For the text-containing cell, return its midpoint in (x, y) coordinate format. 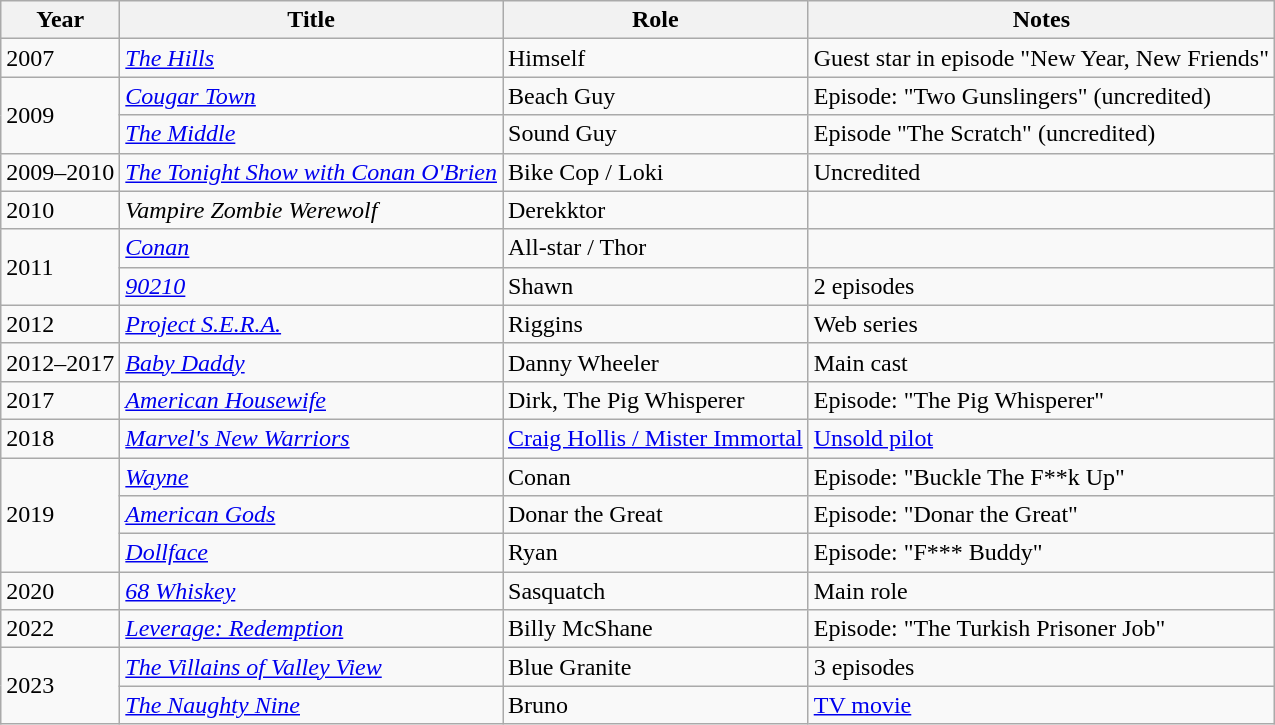
The Hills (312, 58)
Dirk, The Pig Whisperer (655, 400)
2017 (60, 400)
2 episodes (1041, 286)
2007 (60, 58)
2020 (60, 591)
Episode: "Two Gunslingers" (uncredited) (1041, 96)
Title (312, 20)
Leverage: Redemption (312, 629)
2011 (60, 267)
All-star / Thor (655, 248)
Wayne (312, 477)
Year (60, 20)
2009–2010 (60, 172)
Shawn (655, 286)
Guest star in episode "New Year, New Friends" (1041, 58)
Uncredited (1041, 172)
The Middle (312, 134)
Donar the Great (655, 515)
Himself (655, 58)
Project S.E.R.A. (312, 324)
Beach Guy (655, 96)
Blue Granite (655, 667)
Episode: "F*** Buddy" (1041, 553)
Sound Guy (655, 134)
Vampire Zombie Werewolf (312, 210)
Main cast (1041, 362)
Derekktor (655, 210)
Episode "The Scratch" (uncredited) (1041, 134)
2010 (60, 210)
The Tonight Show with Conan O'Brien (312, 172)
Billy McShane (655, 629)
2012 (60, 324)
Main role (1041, 591)
Episode: "The Pig Whisperer" (1041, 400)
2009 (60, 115)
Bruno (655, 705)
The Villains of Valley View (312, 667)
Episode: "Donar the Great" (1041, 515)
2018 (60, 438)
Ryan (655, 553)
Sasquatch (655, 591)
Baby Daddy (312, 362)
3 episodes (1041, 667)
2022 (60, 629)
Craig Hollis / Mister Immortal (655, 438)
The Naughty Nine (312, 705)
Riggins (655, 324)
2023 (60, 686)
Role (655, 20)
Unsold pilot (1041, 438)
2019 (60, 515)
Marvel's New Warriors (312, 438)
Web series (1041, 324)
Episode: "The Turkish Prisoner Job" (1041, 629)
Danny Wheeler (655, 362)
Cougar Town (312, 96)
68 Whiskey (312, 591)
90210 (312, 286)
Dollface (312, 553)
TV movie (1041, 705)
Notes (1041, 20)
American Gods (312, 515)
2012–2017 (60, 362)
American Housewife (312, 400)
Bike Cop / Loki (655, 172)
Episode: "Buckle The F**k Up" (1041, 477)
